Pinpoint the cell where the given text exists, returning its [X, Y] midpoint coordinate. 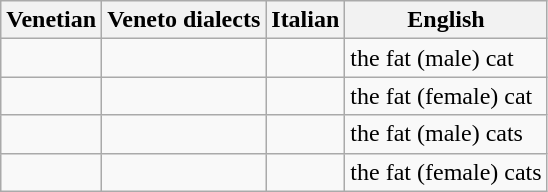
Italian [306, 20]
the fat (female) cat [446, 96]
the fat (male) cats [446, 134]
the fat (female) cats [446, 172]
the fat (male) cat [446, 58]
Venetian [52, 20]
Veneto dialects [184, 20]
English [446, 20]
